Find where the given text appears and provide that cell's center as [X, Y] coordinate. 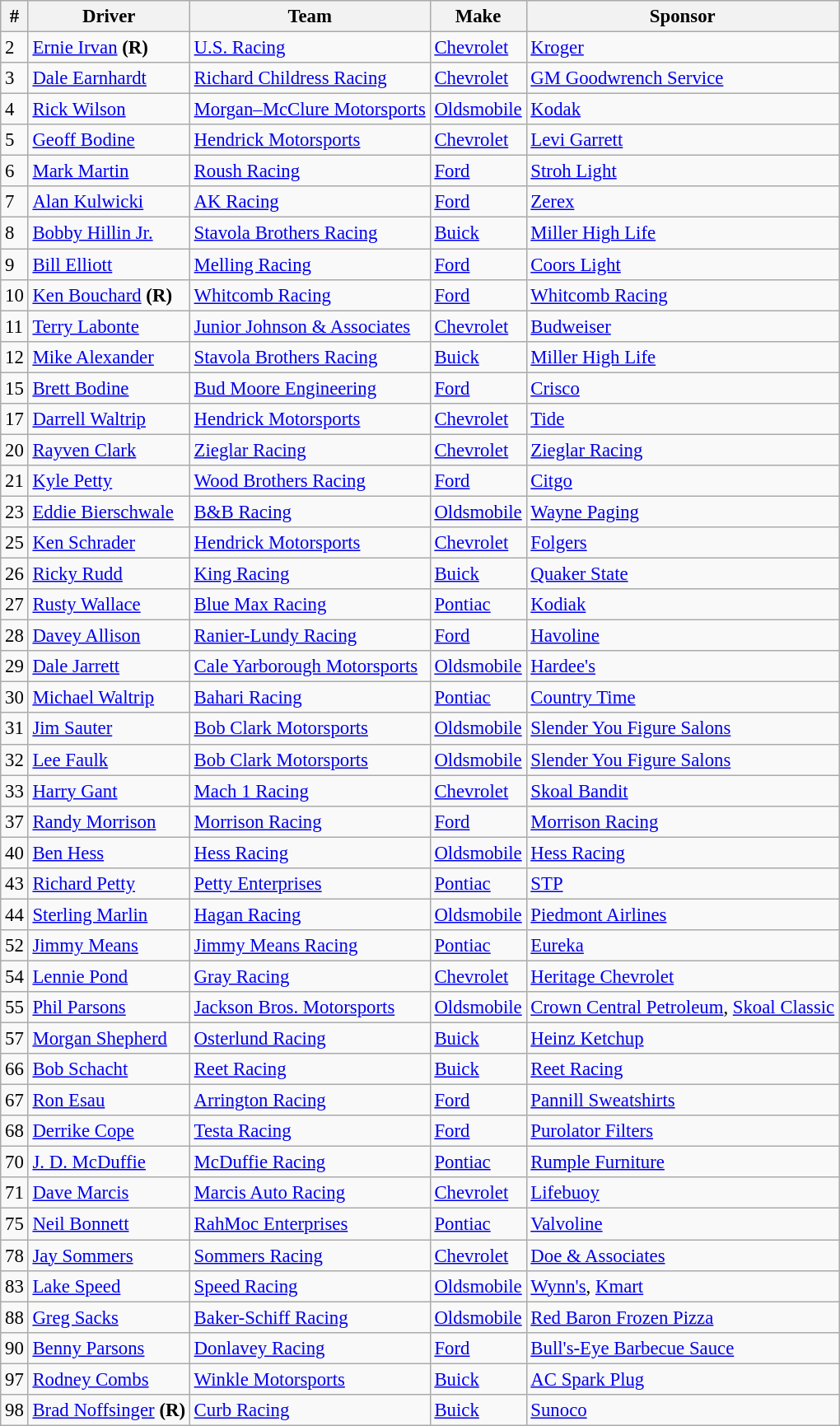
Rayven Clark [109, 450]
RahMoc Enterprises [310, 1224]
Greg Sacks [109, 1317]
Valvoline [683, 1224]
Geoff Bodine [109, 140]
Jimmy Means [109, 946]
2 [15, 48]
U.S. Racing [310, 48]
Bud Moore Engineering [310, 388]
Eddie Bierschwale [109, 512]
Davey Allison [109, 636]
40 [15, 853]
Benny Parsons [109, 1348]
10 [15, 295]
Baker-Schiff Racing [310, 1317]
Rumple Furniture [683, 1162]
Quaker State [683, 574]
54 [15, 976]
Brad Noffsinger (R) [109, 1410]
Folgers [683, 543]
Red Baron Frozen Pizza [683, 1317]
Neil Bonnett [109, 1224]
Darrell Waltrip [109, 419]
Petty Enterprises [310, 884]
Phil Parsons [109, 1008]
Dale Jarrett [109, 666]
Sommers Racing [310, 1255]
4 [15, 110]
Lifebuoy [683, 1194]
Jay Sommers [109, 1255]
Lake Speed [109, 1286]
29 [15, 666]
27 [15, 605]
Rodney Combs [109, 1379]
Stroh Light [683, 171]
Morgan Shepherd [109, 1039]
Kodak [683, 110]
Derrike Cope [109, 1131]
68 [15, 1131]
Team [310, 16]
21 [15, 481]
Speed Racing [310, 1286]
Dale Earnhardt [109, 78]
33 [15, 791]
78 [15, 1255]
44 [15, 914]
Havoline [683, 636]
Ken Bouchard (R) [109, 295]
Cale Yarborough Motorsports [310, 666]
Testa Racing [310, 1131]
9 [15, 264]
Arrington Racing [310, 1101]
Driver [109, 16]
11 [15, 326]
Crown Central Petroleum, Skoal Classic [683, 1008]
23 [15, 512]
Bobby Hillin Jr. [109, 233]
Budweiser [683, 326]
Marcis Auto Racing [310, 1194]
Jimmy Means Racing [310, 946]
20 [15, 450]
Mach 1 Racing [310, 791]
Ron Esau [109, 1101]
75 [15, 1224]
AC Spark Plug [683, 1379]
Mark Martin [109, 171]
Winkle Motorsports [310, 1379]
Bull's-Eye Barbecue Sauce [683, 1348]
67 [15, 1101]
Curb Racing [310, 1410]
12 [15, 357]
Coors Light [683, 264]
Tide [683, 419]
88 [15, 1317]
Heinz Ketchup [683, 1039]
Doe & Associates [683, 1255]
Hardee's [683, 666]
Make [478, 16]
Wynn's, Kmart [683, 1286]
Dave Marcis [109, 1194]
55 [15, 1008]
83 [15, 1286]
37 [15, 821]
Donlavey Racing [310, 1348]
Lennie Pond [109, 976]
Skoal Bandit [683, 791]
Citgo [683, 481]
GM Goodwrench Service [683, 78]
Ranier-Lundy Racing [310, 636]
Richard Childress Racing [310, 78]
Heritage Chevrolet [683, 976]
52 [15, 946]
Roush Racing [310, 171]
Ricky Rudd [109, 574]
# [15, 16]
15 [15, 388]
Mike Alexander [109, 357]
Bill Elliott [109, 264]
J. D. McDuffie [109, 1162]
Hagan Racing [310, 914]
Blue Max Racing [310, 605]
McDuffie Racing [310, 1162]
32 [15, 760]
Lee Faulk [109, 760]
AK Racing [310, 202]
66 [15, 1069]
Junior Johnson & Associates [310, 326]
98 [15, 1410]
8 [15, 233]
Sterling Marlin [109, 914]
Ben Hess [109, 853]
Country Time [683, 698]
Sunoco [683, 1410]
Purolator Filters [683, 1131]
Harry Gant [109, 791]
Kyle Petty [109, 481]
Wayne Paging [683, 512]
Piedmont Airlines [683, 914]
STP [683, 884]
Pannill Sweatshirts [683, 1101]
Gray Racing [310, 976]
26 [15, 574]
Alan Kulwicki [109, 202]
25 [15, 543]
Bahari Racing [310, 698]
57 [15, 1039]
31 [15, 729]
6 [15, 171]
71 [15, 1194]
Jim Sauter [109, 729]
Eureka [683, 946]
Bob Schacht [109, 1069]
Zerex [683, 202]
King Racing [310, 574]
Levi Garrett [683, 140]
Morgan–McClure Motorsports [310, 110]
Randy Morrison [109, 821]
Sponsor [683, 16]
Melling Racing [310, 264]
Ken Schrader [109, 543]
Osterlund Racing [310, 1039]
B&B Racing [310, 512]
30 [15, 698]
70 [15, 1162]
Crisco [683, 388]
28 [15, 636]
Michael Waltrip [109, 698]
3 [15, 78]
Kodiak [683, 605]
5 [15, 140]
97 [15, 1379]
Kroger [683, 48]
Wood Brothers Racing [310, 481]
Terry Labonte [109, 326]
17 [15, 419]
Rick Wilson [109, 110]
Rusty Wallace [109, 605]
Richard Petty [109, 884]
Brett Bodine [109, 388]
Jackson Bros. Motorsports [310, 1008]
90 [15, 1348]
7 [15, 202]
43 [15, 884]
Ernie Irvan (R) [109, 48]
